From the cell containing the given text, extract its center point as (X, Y) coordinate. 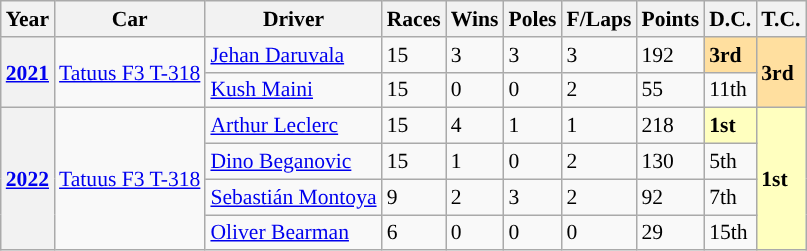
2022 (28, 179)
11th (730, 90)
15th (730, 233)
29 (670, 233)
Car (130, 19)
Kush Maini (293, 90)
Jehan Daruvala (293, 55)
7th (730, 197)
Points (670, 19)
2021 (28, 72)
9 (414, 197)
F/Laps (600, 19)
Races (414, 19)
218 (670, 126)
Dino Beganovic (293, 162)
192 (670, 55)
92 (670, 197)
130 (670, 162)
5th (730, 162)
T.C. (780, 19)
Year (28, 19)
Oliver Bearman (293, 233)
6 (414, 233)
55 (670, 90)
Sebastián Montoya (293, 197)
D.C. (730, 19)
Driver (293, 19)
4 (475, 126)
Wins (475, 19)
Arthur Leclerc (293, 126)
Poles (532, 19)
